Find where the given text appears and provide that cell's center as [x, y] coordinate. 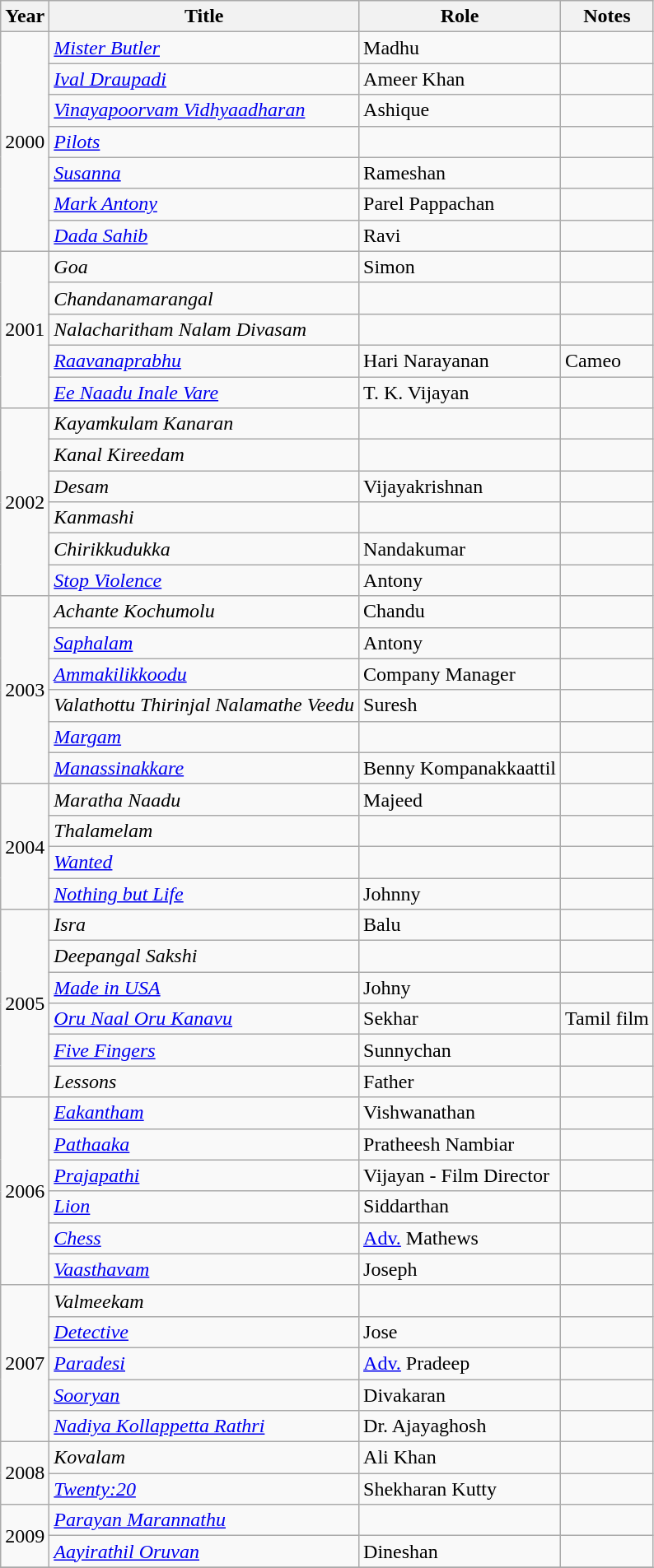
Balu [460, 925]
Eakantham [204, 1113]
Father [460, 1082]
Valathottu Thirinjal Nalamathe Veedu [204, 705]
Five Fingers [204, 1050]
Margam [204, 737]
T. K. Vijayan [460, 393]
Vishwanathan [460, 1113]
Johny [460, 988]
Made in USA [204, 988]
Chirikkudukka [204, 549]
Rameshan [460, 173]
Isra [204, 925]
Lion [204, 1207]
Divakaran [460, 1395]
Johnny [460, 893]
Role [460, 16]
Jose [460, 1332]
Kanal Kireedam [204, 455]
Ameer Khan [460, 79]
Desam [204, 486]
Year [25, 16]
Kayamkulam Kanaran [204, 424]
Ravi [460, 235]
Maratha Naadu [204, 799]
Ival Draupadi [204, 79]
Goa [204, 267]
Dr. Ajayaghosh [460, 1426]
2003 [25, 690]
2007 [25, 1363]
Nothing but Life [204, 893]
2005 [25, 1003]
Ali Khan [460, 1458]
Sunnychan [460, 1050]
Dineshan [460, 1552]
Mister Butler [204, 48]
Joseph [460, 1269]
Siddarthan [460, 1207]
Vaasthavam [204, 1269]
Mark Antony [204, 204]
Simon [460, 267]
Shekharan Kutty [460, 1489]
Vijayakrishnan [460, 486]
Detective [204, 1332]
Valmeekam [204, 1300]
Oru Naal Oru Kanavu [204, 1019]
Company Manager [460, 674]
Chandanamarangal [204, 298]
Parel Pappachan [460, 204]
Cameo [608, 361]
Achante Kochumolu [204, 612]
Vinayapoorvam Vidhyaadharan [204, 110]
Twenty:20 [204, 1489]
Kanmashi [204, 518]
Dada Sahib [204, 235]
Deepangal Sakshi [204, 956]
Aayirathil Oruvan [204, 1552]
Madhu [460, 48]
Majeed [460, 799]
Raavanaprabhu [204, 361]
Stop Violence [204, 580]
Paradesi [204, 1363]
Nalacharitham Nalam Divasam [204, 329]
Sooryan [204, 1395]
Adv. Mathews [460, 1238]
Susanna [204, 173]
2000 [25, 142]
Parayan Marannathu [204, 1520]
Tamil film [608, 1019]
Suresh [460, 705]
Sekhar [460, 1019]
2002 [25, 502]
Chandu [460, 612]
Thalamelam [204, 831]
Pathaaka [204, 1144]
Nandakumar [460, 549]
2008 [25, 1473]
Nadiya Kollappetta Rathri [204, 1426]
Vijayan - Film Director [460, 1175]
Title [204, 16]
Hari Narayanan [460, 361]
Notes [608, 16]
Ashique [460, 110]
Chess [204, 1238]
Kovalam [204, 1458]
Ee Naadu Inale Vare [204, 393]
Prajapathi [204, 1175]
2004 [25, 846]
2009 [25, 1536]
Pratheesh Nambiar [460, 1144]
2006 [25, 1191]
Adv. Pradeep [460, 1363]
Manassinakkare [204, 768]
Wanted [204, 862]
Saphalam [204, 643]
2001 [25, 329]
Lessons [204, 1082]
Pilots [204, 142]
Ammakilikkoodu [204, 674]
Benny Kompanakkaattil [460, 768]
